Capture the cell that displays the provided text and extract its (X, Y) central coordinate. 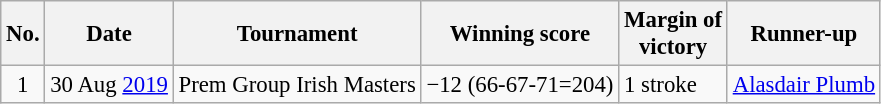
Date (109, 34)
Tournament (297, 34)
No. (23, 34)
Winning score (520, 34)
Alasdair Plumb (804, 85)
Runner-up (804, 34)
30 Aug 2019 (109, 85)
−12 (66-67-71=204) (520, 85)
Prem Group Irish Masters (297, 85)
1 (23, 85)
1 stroke (674, 85)
Margin ofvictory (674, 34)
